Detect which cell encompasses the target text, then output its [x, y] center coordinate. 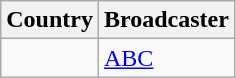
ABC [166, 58]
Broadcaster [166, 20]
Country [50, 20]
